Capture the cell that displays the provided text and extract its (X, Y) central coordinate. 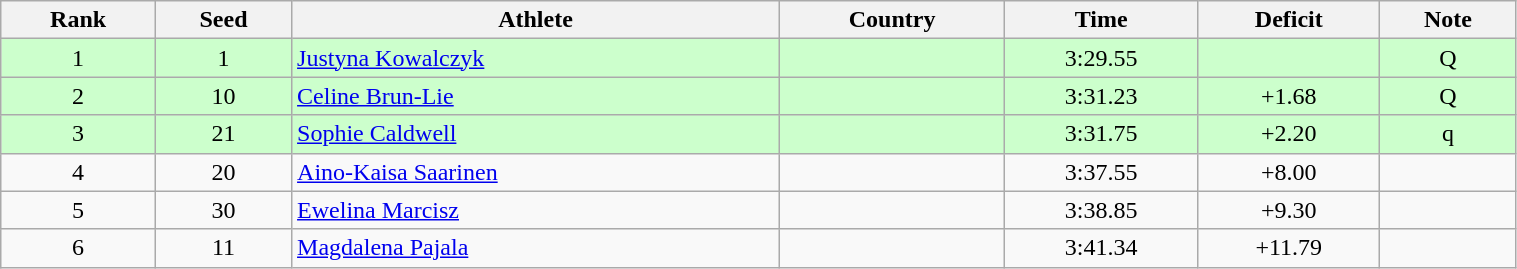
3:38.85 (1102, 210)
11 (223, 248)
q (1448, 134)
3 (78, 134)
Time (1102, 20)
Note (1448, 20)
Ewelina Marcisz (536, 210)
21 (223, 134)
+9.30 (1289, 210)
30 (223, 210)
3:31.75 (1102, 134)
6 (78, 248)
Athlete (536, 20)
+8.00 (1289, 172)
Sophie Caldwell (536, 134)
3:31.23 (1102, 96)
Aino-Kaisa Saarinen (536, 172)
3:41.34 (1102, 248)
3:29.55 (1102, 58)
Magdalena Pajala (536, 248)
+11.79 (1289, 248)
Justyna Kowalczyk (536, 58)
Country (892, 20)
2 (78, 96)
3:37.55 (1102, 172)
Rank (78, 20)
4 (78, 172)
+2.20 (1289, 134)
Deficit (1289, 20)
5 (78, 210)
Celine Brun-Lie (536, 96)
20 (223, 172)
+1.68 (1289, 96)
10 (223, 96)
Seed (223, 20)
